Return (X, Y) of the center of cell containing provided text 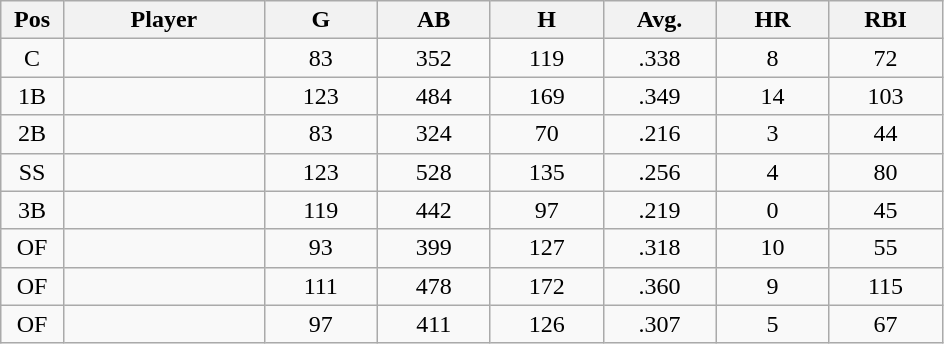
.307 (660, 324)
5 (772, 324)
3B (32, 210)
SS (32, 172)
0 (772, 210)
9 (772, 286)
44 (886, 134)
127 (546, 248)
169 (546, 96)
126 (546, 324)
172 (546, 286)
Pos (32, 20)
.318 (660, 248)
Player (164, 20)
352 (434, 58)
442 (434, 210)
55 (886, 248)
411 (434, 324)
324 (434, 134)
HR (772, 20)
8 (772, 58)
.360 (660, 286)
103 (886, 96)
AB (434, 20)
C (32, 58)
G (320, 20)
4 (772, 172)
.349 (660, 96)
.219 (660, 210)
80 (886, 172)
2B (32, 134)
484 (434, 96)
3 (772, 134)
93 (320, 248)
10 (772, 248)
H (546, 20)
115 (886, 286)
1B (32, 96)
67 (886, 324)
111 (320, 286)
135 (546, 172)
RBI (886, 20)
.216 (660, 134)
45 (886, 210)
478 (434, 286)
399 (434, 248)
.338 (660, 58)
Avg. (660, 20)
14 (772, 96)
528 (434, 172)
72 (886, 58)
70 (546, 134)
.256 (660, 172)
